Scan for the cell matching the given text and deliver its [x, y] coordinate at center. 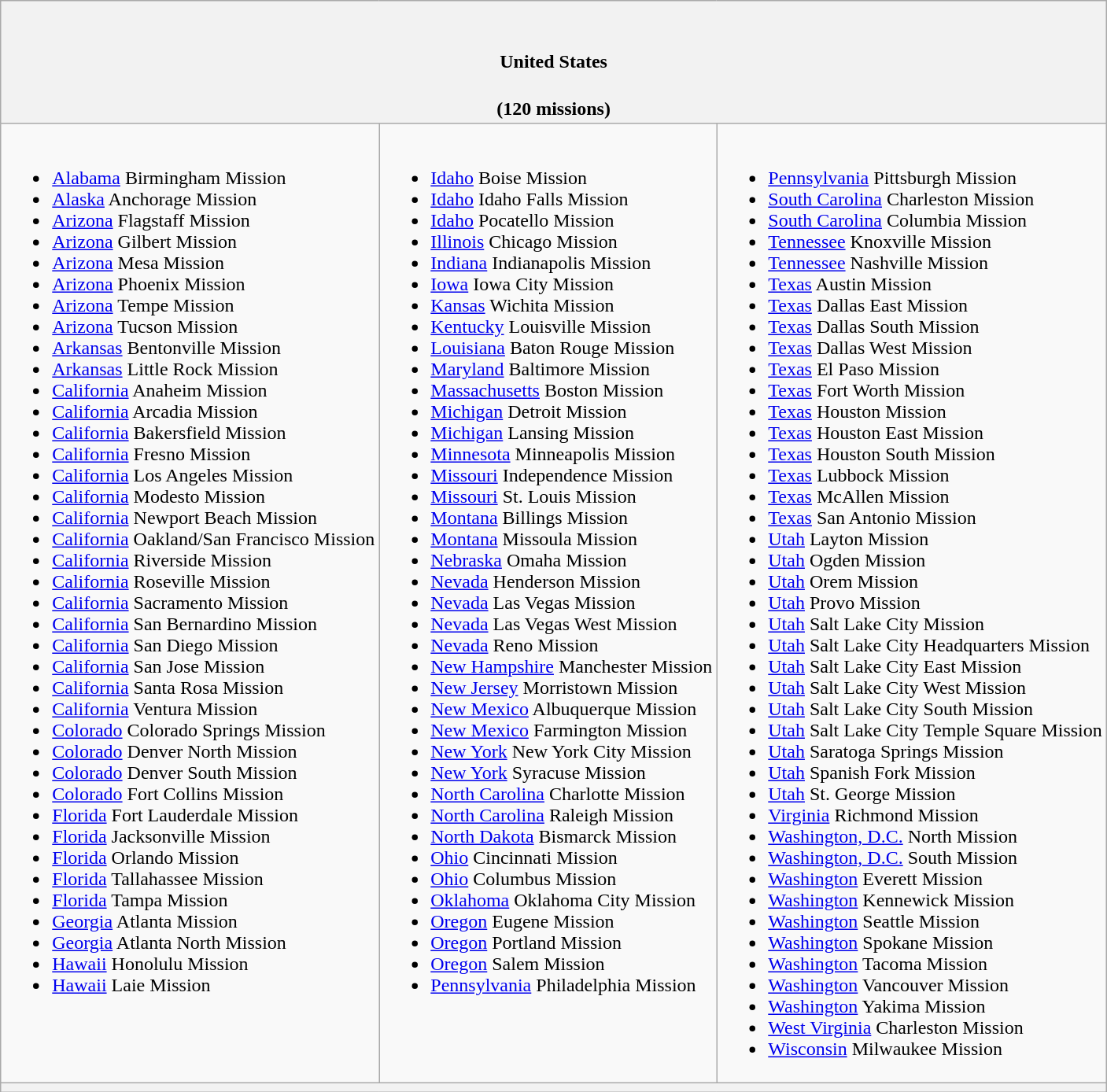
United States(120 missions) [554, 62]
